Identify which cell holds the provided text, then report its (x, y) central coordinate. 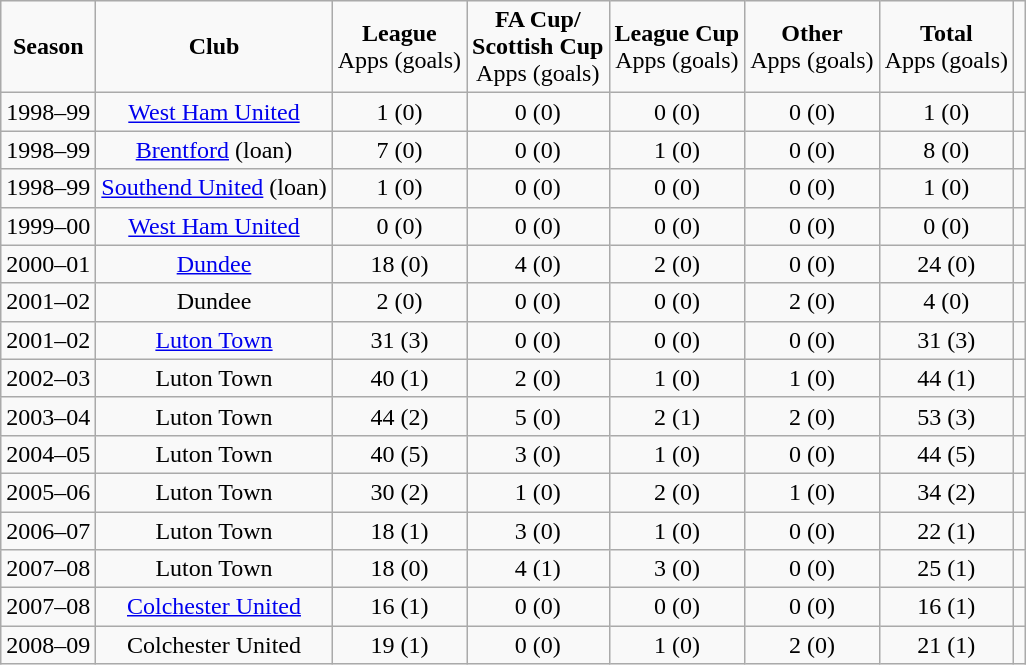
21 (1) (946, 645)
FA Cup/Scottish CupApps (goals) (538, 47)
OtherApps (goals) (812, 47)
34 (2) (946, 492)
8 (0) (946, 150)
44 (5) (946, 454)
2004–05 (48, 454)
LeagueApps (goals) (399, 47)
2000–01 (48, 264)
5 (0) (538, 416)
2008–09 (48, 645)
TotalApps (goals) (946, 47)
1999–00 (48, 226)
40 (5) (399, 454)
Southend United (loan) (214, 188)
19 (1) (399, 645)
Brentford (loan) (214, 150)
22 (1) (946, 531)
2 (1) (677, 416)
2003–04 (48, 416)
30 (2) (399, 492)
2002–03 (48, 378)
7 (0) (399, 150)
2005–06 (48, 492)
44 (2) (399, 416)
League CupApps (goals) (677, 47)
44 (1) (946, 378)
4 (1) (538, 569)
Club (214, 47)
Season (48, 47)
40 (1) (399, 378)
24 (0) (946, 264)
2006–07 (48, 531)
18 (1) (399, 531)
53 (3) (946, 416)
25 (1) (946, 569)
